Determine the (X, Y) coordinate at the center of the cell enclosing the given text.  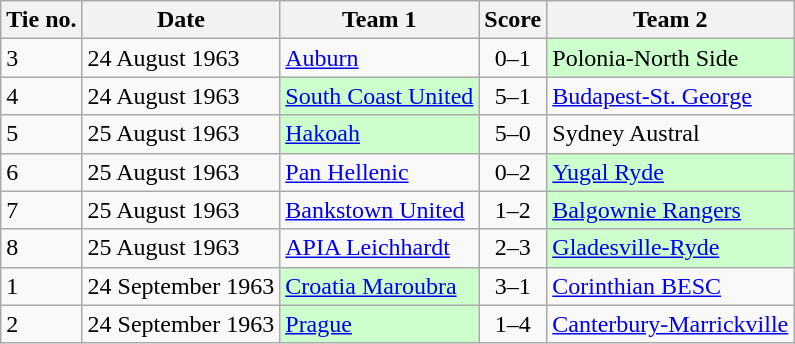
Gladesville-Ryde (670, 248)
0–1 (513, 58)
Prague (380, 324)
Yugal Ryde (670, 172)
Polonia-North Side (670, 58)
Corinthian BESC (670, 286)
1–2 (513, 210)
4 (42, 96)
Tie no. (42, 20)
5–1 (513, 96)
Date (181, 20)
1–4 (513, 324)
Budapest-St. George (670, 96)
Balgownie Rangers (670, 210)
5–0 (513, 134)
3–1 (513, 286)
Canterbury-Marrickville (670, 324)
Team 1 (380, 20)
5 (42, 134)
South Coast United (380, 96)
0–2 (513, 172)
2–3 (513, 248)
Team 2 (670, 20)
Pan Hellenic (380, 172)
Croatia Maroubra (380, 286)
7 (42, 210)
Score (513, 20)
6 (42, 172)
Hakoah (380, 134)
APIA Leichhardt (380, 248)
2 (42, 324)
3 (42, 58)
8 (42, 248)
Bankstown United (380, 210)
1 (42, 286)
Auburn (380, 58)
Sydney Austral (670, 134)
